Pinpoint the cell where the given text exists, returning its [x, y] midpoint coordinate. 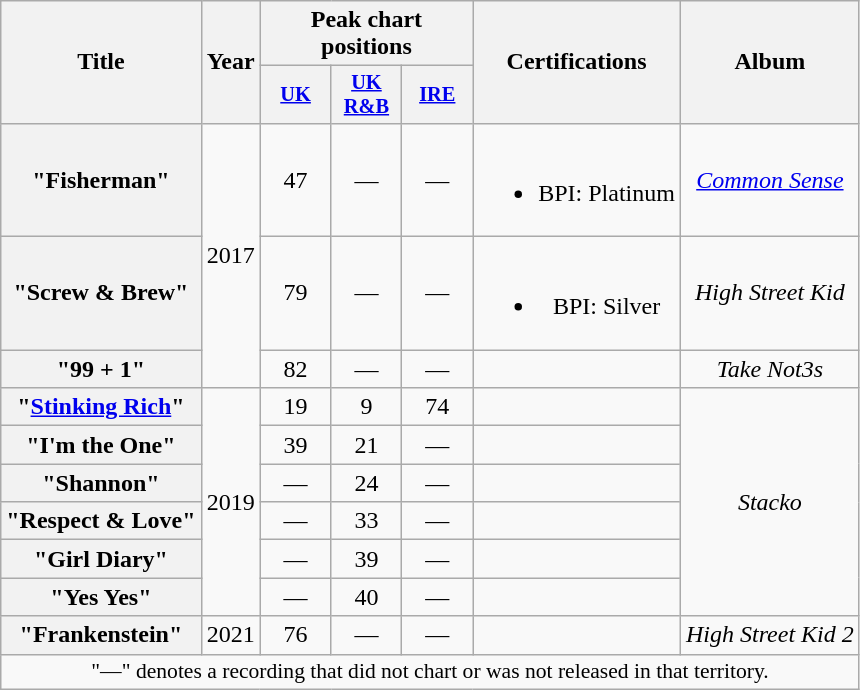
BPI: Silver [577, 294]
2017 [230, 255]
High Street Kid [770, 294]
82 [296, 369]
2021 [230, 635]
2019 [230, 502]
BPI: Platinum [577, 180]
9 [366, 407]
"Fisherman" [101, 180]
74 [438, 407]
21 [366, 445]
UK R&B [366, 95]
"Yes Yes" [101, 597]
UK [296, 95]
"I'm the One" [101, 445]
19 [296, 407]
Common Sense [770, 180]
"Frankenstein" [101, 635]
Stacko [770, 502]
Title [101, 62]
IRE [438, 95]
Take Not3s [770, 369]
Album [770, 62]
40 [366, 597]
79 [296, 294]
"—" denotes a recording that did not chart or was not released in that territory. [430, 672]
"Screw & Brew" [101, 294]
Certifications [577, 62]
"Girl Diary" [101, 559]
47 [296, 180]
Peak chart positions [366, 34]
"99 + 1" [101, 369]
76 [296, 635]
"Shannon" [101, 483]
24 [366, 483]
"Stinking Rich" [101, 407]
High Street Kid 2 [770, 635]
"Respect & Love" [101, 521]
Year [230, 62]
33 [366, 521]
